Provide the [x, y] coordinate of the cell's center where the given text is located.  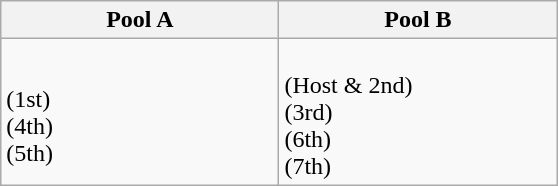
(Host & 2nd) (3rd) (6th) (7th) [418, 112]
(1st) (4th) (5th) [140, 112]
Pool B [418, 20]
Pool A [140, 20]
